Capture the cell that displays the provided text and extract its (x, y) central coordinate. 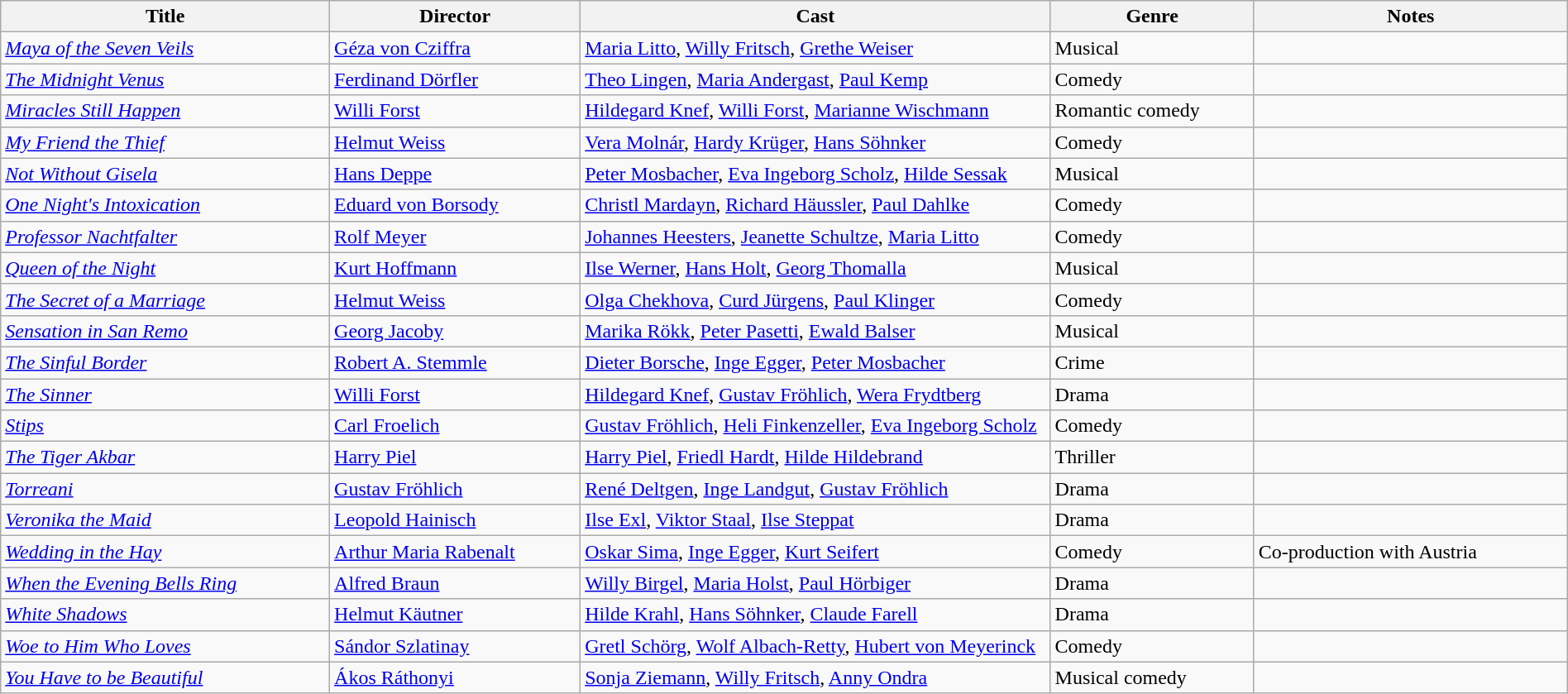
Dieter Borsche, Inge Egger, Peter Mosbacher (815, 362)
Johannes Heesters, Jeanette Schultze, Maria Litto (815, 237)
Robert A. Stemmle (455, 362)
Willy Birgel, Maria Holst, Paul Hörbiger (815, 583)
The Sinner (165, 395)
Vera Molnár, Hardy Krüger, Hans Söhnker (815, 142)
Queen of the Night (165, 268)
You Have to be Beautiful (165, 677)
Christl Mardayn, Richard Häussler, Paul Dahlke (815, 205)
Leopold Hainisch (455, 520)
White Shadows (165, 615)
The Sinful Border (165, 362)
Alfred Braun (455, 583)
Title (165, 17)
Ferdinand Dörfler (455, 79)
Cast (815, 17)
Gustav Fröhlich, Heli Finkenzeller, Eva Ingeborg Scholz (815, 426)
Peter Mosbacher, Eva Ingeborg Scholz, Hilde Sessak (815, 174)
Director (455, 17)
Eduard von Borsody (455, 205)
Harry Piel, Friedl Hardt, Hilde Hildebrand (815, 457)
Maya of the Seven Veils (165, 48)
Theo Lingen, Maria Andergast, Paul Kemp (815, 79)
The Tiger Akbar (165, 457)
Thriller (1152, 457)
Sándor Szlatinay (455, 646)
Carl Froelich (455, 426)
Rolf Meyer (455, 237)
The Midnight Venus (165, 79)
Hildegard Knef, Gustav Fröhlich, Wera Frydtberg (815, 395)
Harry Piel (455, 457)
Genre (1152, 17)
Wedding in the Hay (165, 552)
Musical comedy (1152, 677)
Gustav Fröhlich (455, 489)
Veronika the Maid (165, 520)
Maria Litto, Willy Fritsch, Grethe Weiser (815, 48)
Sonja Ziemann, Willy Fritsch, Anny Ondra (815, 677)
When the Evening Bells Ring (165, 583)
Oskar Sima, Inge Egger, Kurt Seifert (815, 552)
Miracles Still Happen (165, 111)
Ilse Exl, Viktor Staal, Ilse Steppat (815, 520)
Ilse Werner, Hans Holt, Georg Thomalla (815, 268)
Hildegard Knef, Willi Forst, Marianne Wischmann (815, 111)
Co-production with Austria (1411, 552)
Torreani (165, 489)
Géza von Cziffra (455, 48)
Crime (1152, 362)
One Night's Intoxication (165, 205)
Notes (1411, 17)
The Secret of a Marriage (165, 299)
Sensation in San Remo (165, 331)
Professor Nachtfalter (165, 237)
Helmut Käutner (455, 615)
Hilde Krahl, Hans Söhnker, Claude Farell (815, 615)
Arthur Maria Rabenalt (455, 552)
Not Without Gisela (165, 174)
Georg Jacoby (455, 331)
Kurt Hoffmann (455, 268)
René Deltgen, Inge Landgut, Gustav Fröhlich (815, 489)
Romantic comedy (1152, 111)
Gretl Schörg, Wolf Albach-Retty, Hubert von Meyerinck (815, 646)
Woe to Him Who Loves (165, 646)
Marika Rökk, Peter Pasetti, Ewald Balser (815, 331)
Olga Chekhova, Curd Jürgens, Paul Klinger (815, 299)
Hans Deppe (455, 174)
Stips (165, 426)
My Friend the Thief (165, 142)
Ákos Ráthonyi (455, 677)
